Capture the cell that displays the provided text and extract its [X, Y] central coordinate. 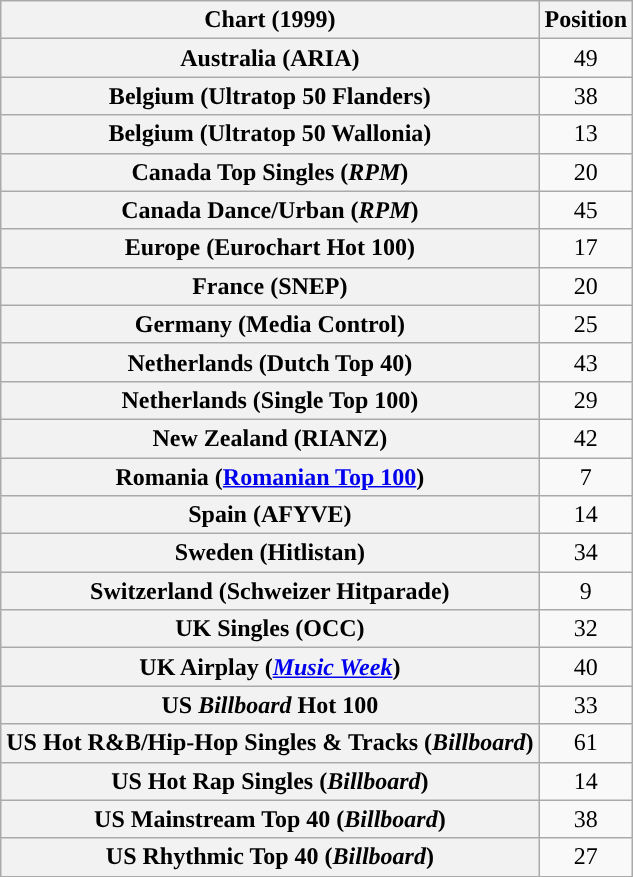
US Hot R&B/Hip-Hop Singles & Tracks (Billboard) [270, 743]
42 [586, 438]
7 [586, 477]
Chart (1999) [270, 20]
Netherlands (Dutch Top 40) [270, 362]
Position [586, 20]
32 [586, 629]
UK Singles (OCC) [270, 629]
33 [586, 705]
Netherlands (Single Top 100) [270, 400]
9 [586, 591]
Belgium (Ultratop 50 Flanders) [270, 96]
US Rhythmic Top 40 (Billboard) [270, 857]
49 [586, 58]
US Billboard Hot 100 [270, 705]
43 [586, 362]
29 [586, 400]
45 [586, 210]
Canada Dance/Urban (RPM) [270, 210]
Belgium (Ultratop 50 Wallonia) [270, 134]
New Zealand (RIANZ) [270, 438]
US Hot Rap Singles (Billboard) [270, 781]
Europe (Eurochart Hot 100) [270, 248]
34 [586, 553]
25 [586, 324]
13 [586, 134]
Germany (Media Control) [270, 324]
61 [586, 743]
27 [586, 857]
Canada Top Singles (RPM) [270, 172]
US Mainstream Top 40 (Billboard) [270, 819]
Sweden (Hitlistan) [270, 553]
40 [586, 667]
Romania (Romanian Top 100) [270, 477]
Spain (AFYVE) [270, 515]
Australia (ARIA) [270, 58]
Switzerland (Schweizer Hitparade) [270, 591]
17 [586, 248]
France (SNEP) [270, 286]
UK Airplay (Music Week) [270, 667]
